For the text-containing cell, return its midpoint in (x, y) coordinate format. 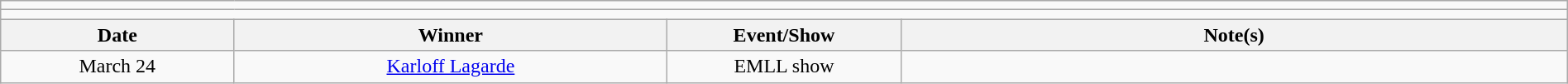
March 24 (117, 67)
Date (117, 35)
Note(s) (1234, 35)
Karloff Lagarde (451, 67)
EMLL show (784, 67)
Winner (451, 35)
Event/Show (784, 35)
